Find where the given text appears and provide that cell's center as (X, Y) coordinate. 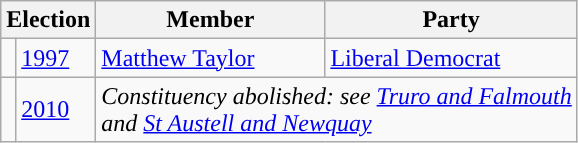
Election (48, 20)
Liberal Democrat (451, 58)
Matthew Taylor (210, 58)
2010 (56, 110)
1997 (56, 58)
Constituency abolished: see Truro and Falmouth and St Austell and Newquay (336, 110)
Party (451, 20)
Member (210, 20)
